From the cell containing the given text, extract its center point as [X, Y] coordinate. 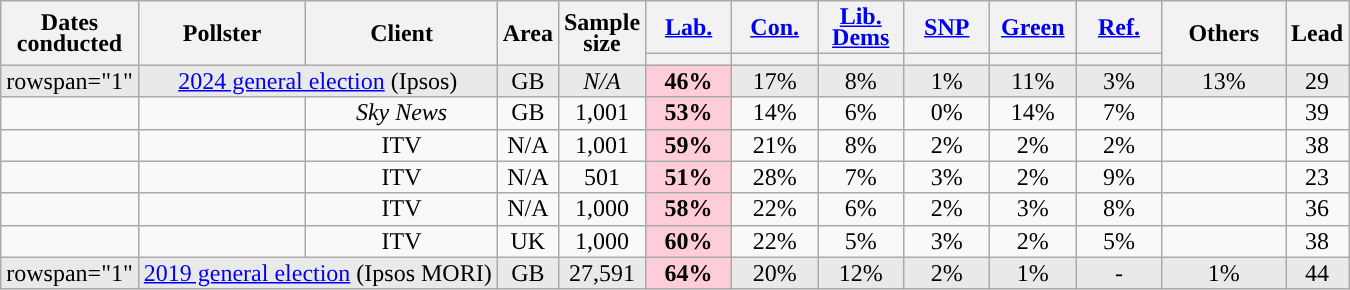
17% [775, 81]
Datesconducted [70, 33]
Area [528, 33]
Samplesize [602, 33]
23 [1318, 177]
46% [689, 81]
Con. [775, 28]
Lead [1318, 33]
Ref. [1119, 28]
11% [1033, 81]
Client [402, 33]
27,591 [602, 273]
44 [1318, 273]
13% [1224, 81]
Pollster [222, 33]
Lib. Dems [861, 28]
9% [1119, 177]
Sky News [402, 113]
53% [689, 113]
36 [1318, 209]
Lab. [689, 28]
20% [775, 273]
Green [1033, 28]
29 [1318, 81]
0% [947, 113]
- [1119, 273]
58% [689, 209]
60% [689, 241]
21% [775, 145]
39 [1318, 113]
64% [689, 273]
2019 general election (Ipsos MORI) [318, 273]
UK [528, 241]
501 [602, 177]
12% [861, 273]
51% [689, 177]
Others [1224, 33]
SNP [947, 28]
59% [689, 145]
2024 general election (Ipsos) [318, 81]
28% [775, 177]
